Return (x, y) of the center of cell containing provided text 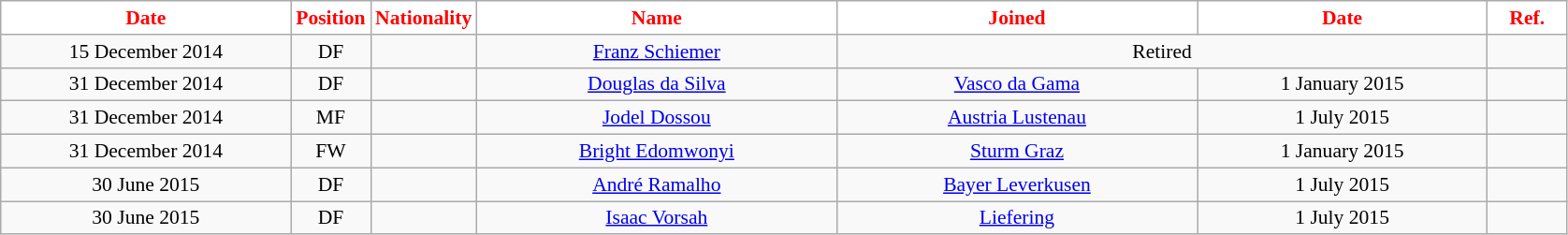
Douglas da Silva (657, 84)
Bright Edomwonyi (657, 152)
Bayer Leverkusen (1016, 184)
FW (331, 152)
Jodel Dossou (657, 118)
Ref. (1527, 18)
Liefering (1016, 218)
15 December 2014 (146, 51)
Nationality (423, 18)
MF (331, 118)
Isaac Vorsah (657, 218)
Austria Lustenau (1016, 118)
André Ramalho (657, 184)
Name (657, 18)
Joined (1016, 18)
Franz Schiemer (657, 51)
Vasco da Gama (1016, 84)
Retired (1162, 51)
Sturm Graz (1016, 152)
Position (331, 18)
